Extract the (X, Y) coordinate from the center of the cell holding the provided text.  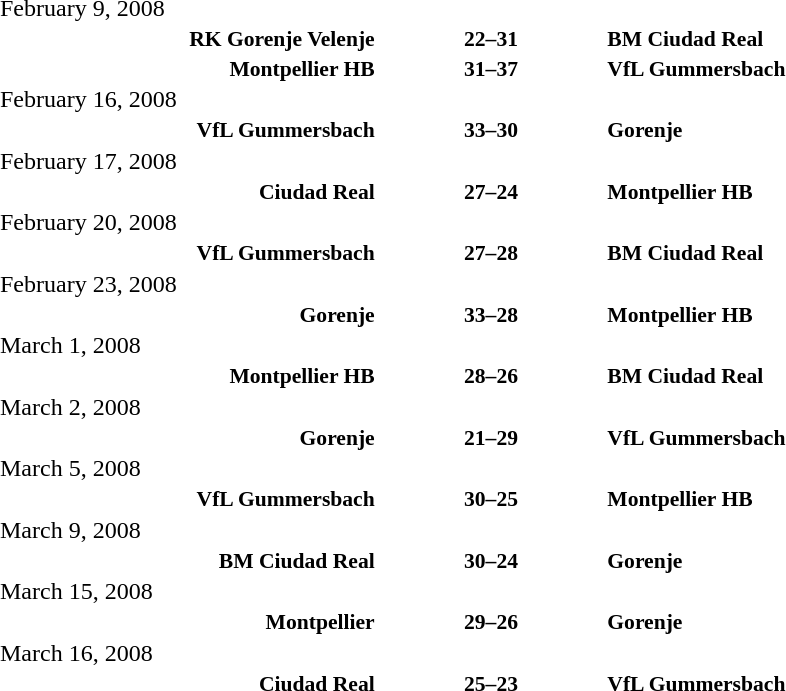
33–30 (492, 130)
28–26 (492, 376)
27–24 (492, 192)
27–28 (492, 253)
29–26 (492, 622)
30–25 (492, 499)
31–37 (492, 68)
30–24 (492, 560)
21–29 (492, 438)
22–31 (492, 38)
33–28 (492, 314)
